Extract the (x, y) coordinate from the center of the cell holding the provided text.  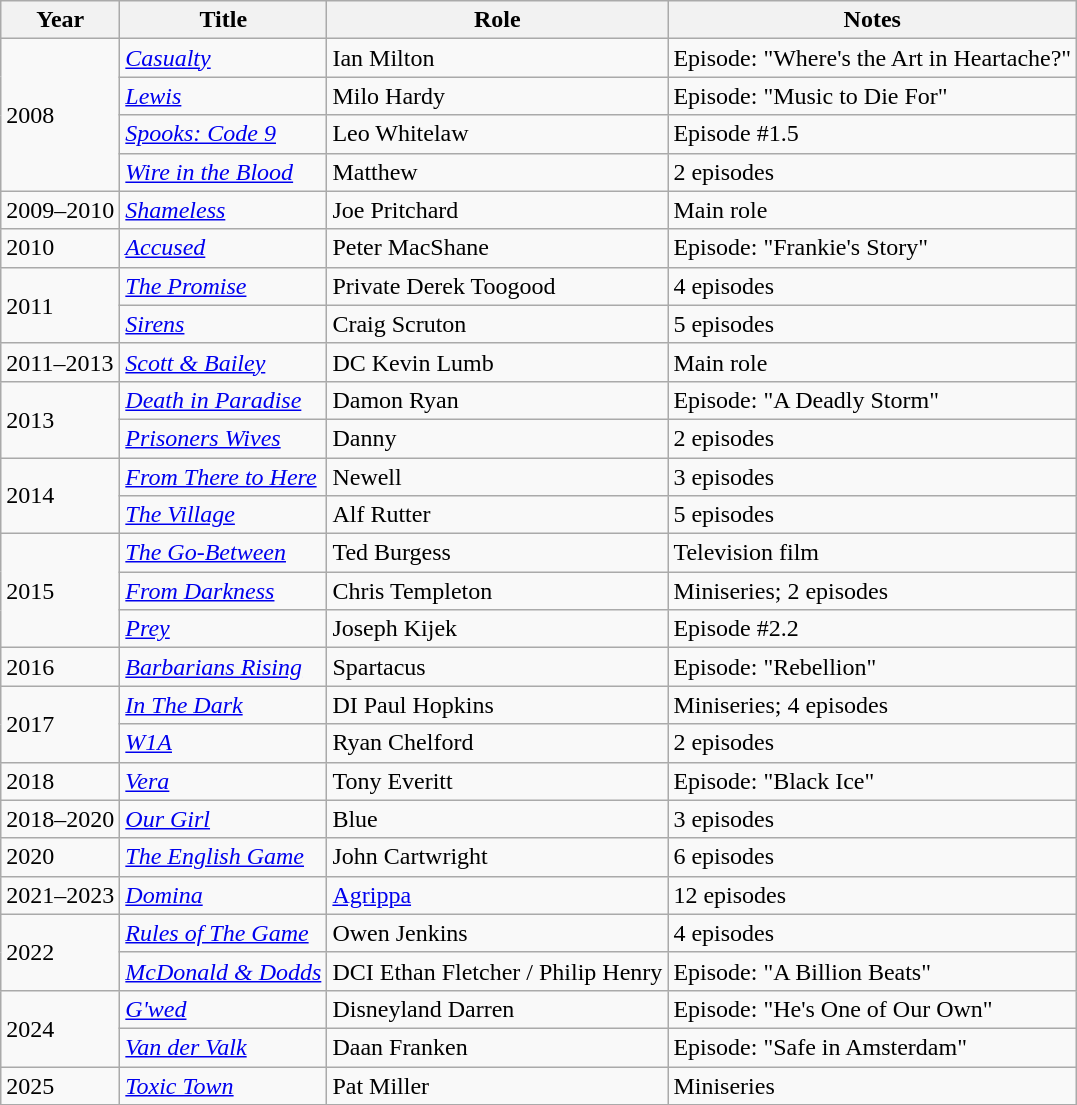
Alf Rutter (498, 515)
Agrippa (498, 895)
Tony Everitt (498, 781)
2009–2010 (60, 210)
Role (498, 20)
Danny (498, 438)
The Go-Between (224, 553)
Year (60, 20)
From Darkness (224, 591)
Title (224, 20)
DI Paul Hopkins (498, 705)
Episode: "Safe in Amsterdam" (872, 1047)
McDonald & Dodds (224, 971)
2022 (60, 952)
2016 (60, 667)
Milo Hardy (498, 96)
2008 (60, 115)
Television film (872, 553)
Prey (224, 629)
Prisoners Wives (224, 438)
2021–2023 (60, 895)
W1A (224, 743)
2017 (60, 724)
12 episodes (872, 895)
2011 (60, 305)
Episode: "Music to Die For" (872, 96)
Craig Scruton (498, 324)
Disneyland Darren (498, 1009)
Peter MacShane (498, 248)
2015 (60, 591)
From There to Here (224, 477)
Our Girl (224, 819)
2020 (60, 857)
Toxic Town (224, 1085)
Death in Paradise (224, 400)
Scott & Bailey (224, 362)
Miniseries (872, 1085)
Shameless (224, 210)
2010 (60, 248)
Episode: "Frankie's Story" (872, 248)
Spooks: Code 9 (224, 134)
Episode: "Where's the Art in Heartache?" (872, 58)
Wire in the Blood (224, 172)
G'wed (224, 1009)
Damon Ryan (498, 400)
Leo Whitelaw (498, 134)
Miniseries; 4 episodes (872, 705)
Pat Miller (498, 1085)
Blue (498, 819)
Episode: "Black Ice" (872, 781)
2018–2020 (60, 819)
Vera (224, 781)
The Promise (224, 286)
2024 (60, 1028)
2014 (60, 496)
6 episodes (872, 857)
Notes (872, 20)
Joe Pritchard (498, 210)
Van der Valk (224, 1047)
Ryan Chelford (498, 743)
2025 (60, 1085)
Rules of The Game (224, 933)
Joseph Kijek (498, 629)
Miniseries; 2 episodes (872, 591)
Episode #1.5 (872, 134)
Episode: "He's One of Our Own" (872, 1009)
2011–2013 (60, 362)
Ian Milton (498, 58)
Chris Templeton (498, 591)
Barbarians Rising (224, 667)
Private Derek Toogood (498, 286)
DCI Ethan Fletcher / Philip Henry (498, 971)
Lewis (224, 96)
Matthew (498, 172)
In The Dark (224, 705)
Spartacus (498, 667)
Episode: "A Billion Beats" (872, 971)
Episode: "Rebellion" (872, 667)
Daan Franken (498, 1047)
John Cartwright (498, 857)
Accused (224, 248)
Episode #2.2 (872, 629)
Domina (224, 895)
DC Kevin Lumb (498, 362)
Casualty (224, 58)
2013 (60, 419)
The English Game (224, 857)
Ted Burgess (498, 553)
Newell (498, 477)
Sirens (224, 324)
2018 (60, 781)
The Village (224, 515)
Episode: "A Deadly Storm" (872, 400)
Owen Jenkins (498, 933)
